Identify which cell holds the provided text, then report its (X, Y) central coordinate. 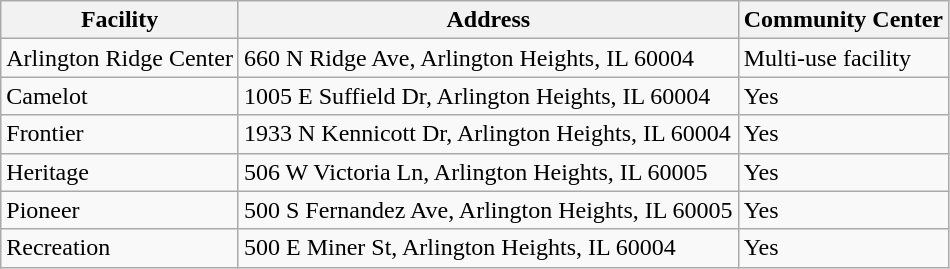
Facility (120, 20)
Pioneer (120, 210)
Camelot (120, 96)
Community Center (843, 20)
506 W Victoria Ln, Arlington Heights, IL 60005 (488, 172)
660 N Ridge Ave, Arlington Heights, IL 60004 (488, 58)
Address (488, 20)
Multi-use facility (843, 58)
Recreation (120, 248)
500 E Miner St, Arlington Heights, IL 60004 (488, 248)
Frontier (120, 134)
500 S Fernandez Ave, Arlington Heights, IL 60005 (488, 210)
1933 N Kennicott Dr, Arlington Heights, IL 60004 (488, 134)
Heritage (120, 172)
Arlington Ridge Center (120, 58)
1005 E Suffield Dr, Arlington Heights, IL 60004 (488, 96)
